Locate the cell with the specified text and output its [X, Y] center coordinate. 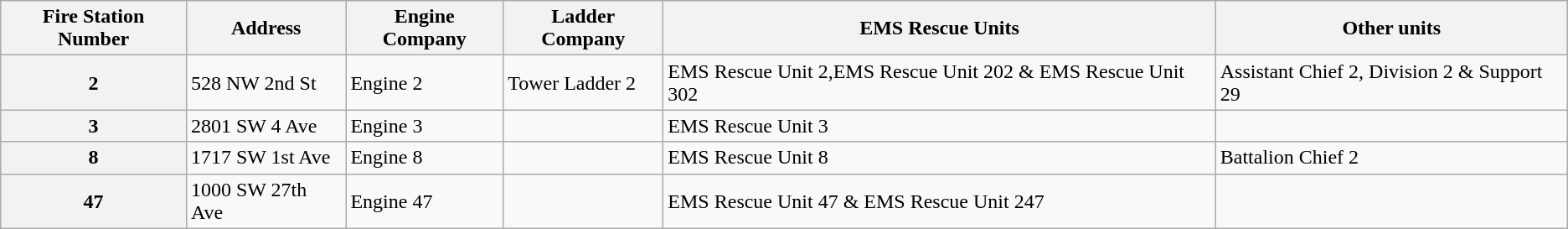
EMS Rescue Unit 8 [940, 158]
EMS Rescue Units [940, 29]
Tower Ladder 2 [583, 82]
Engine Company [425, 29]
EMS Rescue Unit 3 [940, 126]
8 [94, 158]
Other units [1391, 29]
EMS Rescue Unit 2,EMS Rescue Unit 202 & EMS Rescue Unit 302 [940, 82]
1717 SW 1st Ave [266, 158]
Engine 3 [425, 126]
Address [266, 29]
Engine 2 [425, 82]
1000 SW 27th Ave [266, 201]
EMS Rescue Unit 47 & EMS Rescue Unit 247 [940, 201]
Engine 47 [425, 201]
3 [94, 126]
Fire Station Number [94, 29]
Battalion Chief 2 [1391, 158]
Engine 8 [425, 158]
528 NW 2nd St [266, 82]
2 [94, 82]
2801 SW 4 Ave [266, 126]
Ladder Company [583, 29]
Assistant Chief 2, Division 2 & Support 29 [1391, 82]
47 [94, 201]
